Locate the cell with the specified text and output its (X, Y) center coordinate. 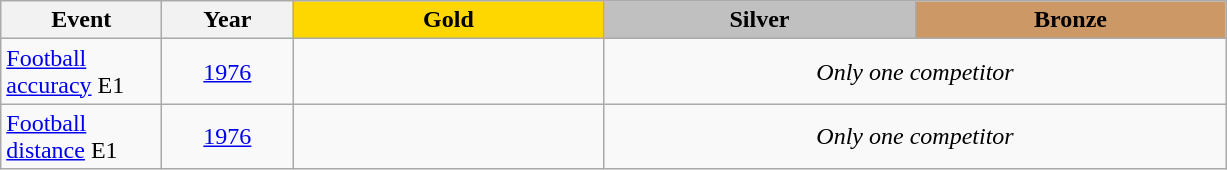
Bronze (1070, 20)
Year (228, 20)
Football distance E1 (82, 136)
Event (82, 20)
Gold (448, 20)
Silver (760, 20)
Football accuracy E1 (82, 72)
